Determine the [x, y] coordinate at the center of the cell enclosing the given text.  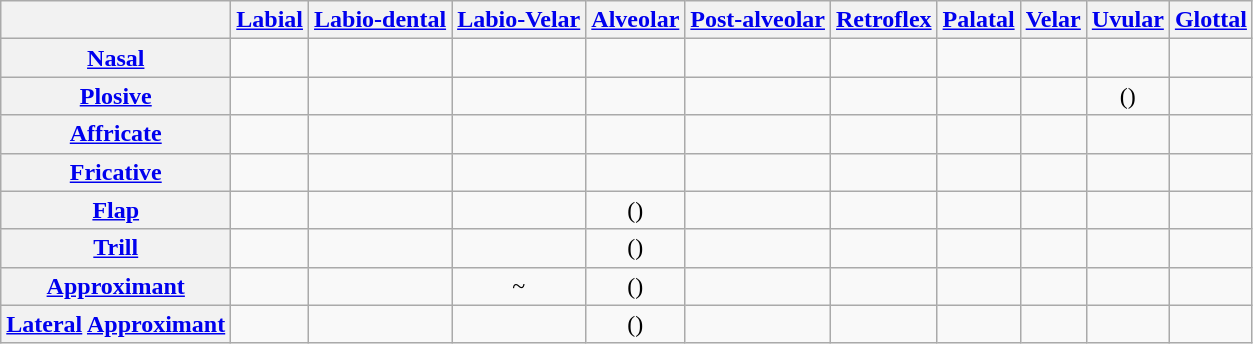
Velar [1053, 20]
Nasal [116, 58]
Alveolar [636, 20]
Uvular [1128, 20]
Palatal [978, 20]
Labio-Velar [519, 20]
Labial [270, 20]
Retroflex [884, 20]
Affricate [116, 134]
~ [519, 286]
Trill [116, 248]
Plosive [116, 96]
Post-alveolar [758, 20]
Fricative [116, 172]
Labio-dental [380, 20]
Approximant [116, 286]
Flap [116, 210]
Glottal [1210, 20]
Lateral Approximant [116, 324]
